Detect which cell encompasses the target text, then output its [X, Y] center coordinate. 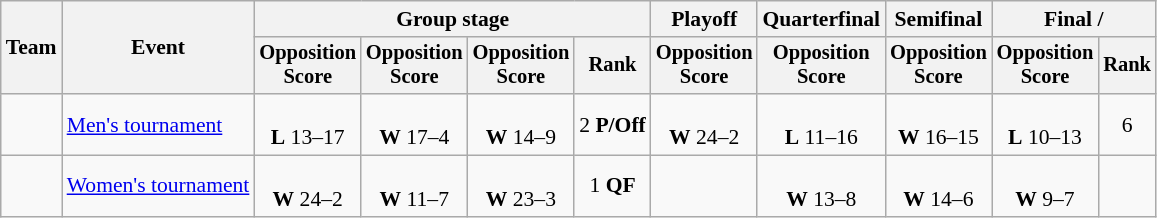
W 14–6 [938, 186]
L 11–16 [821, 124]
Semifinal [938, 19]
Women's tournament [158, 186]
1 QF [612, 186]
L 10–13 [1046, 124]
W 11–7 [414, 186]
W 9–7 [1046, 186]
Team [32, 48]
Final / [1074, 19]
Quarterfinal [821, 19]
W 16–15 [938, 124]
Event [158, 48]
Group stage [452, 19]
W 23–3 [522, 186]
Playoff [704, 19]
2 P/Off [612, 124]
W 14–9 [522, 124]
6 [1127, 124]
W 17–4 [414, 124]
Men's tournament [158, 124]
W 13–8 [821, 186]
L 13–17 [308, 124]
